Identify which cell holds the provided text, then report its (x, y) central coordinate. 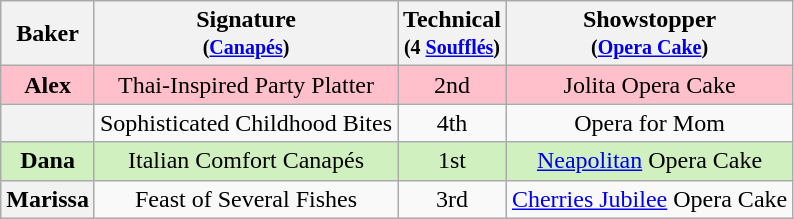
3rd (452, 199)
Technical(4 Soufflés) (452, 34)
Dana (48, 161)
4th (452, 123)
Baker (48, 34)
Showstopper(Opera Cake) (649, 34)
Cherries Jubilee Opera Cake (649, 199)
Opera for Mom (649, 123)
Signature(Canapés) (246, 34)
Feast of Several Fishes (246, 199)
Sophisticated Childhood Bites (246, 123)
2nd (452, 85)
1st (452, 161)
Marissa (48, 199)
Jolita Opera Cake (649, 85)
Italian Comfort Canapés (246, 161)
Neapolitan Opera Cake (649, 161)
Alex (48, 85)
Thai-Inspired Party Platter (246, 85)
